Pinpoint the cell where the given text exists, returning its (X, Y) midpoint coordinate. 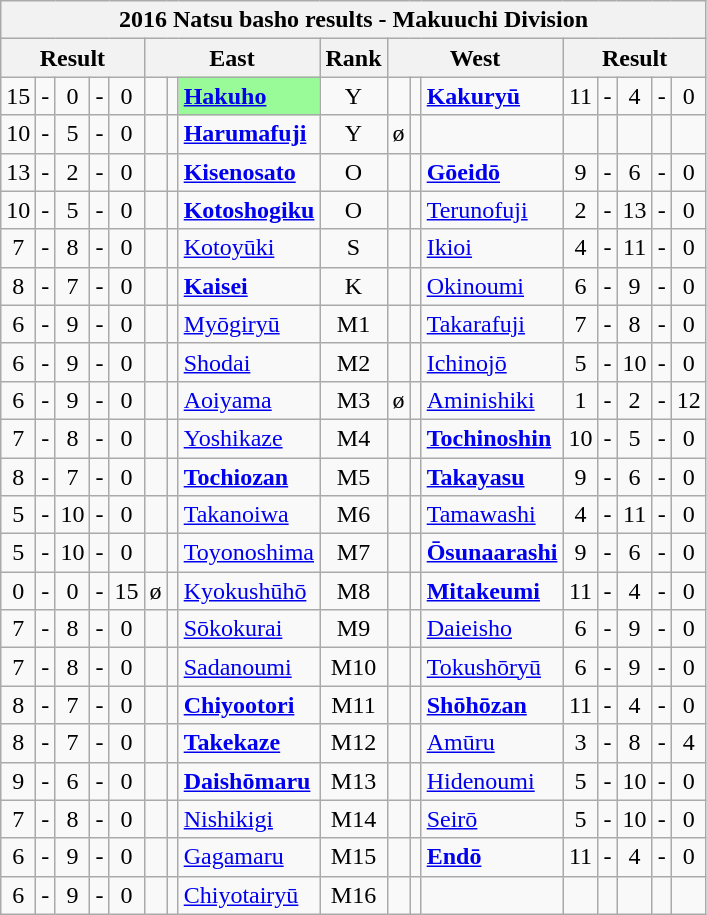
Gagamaru (249, 857)
1 (580, 400)
M12 (354, 743)
M4 (354, 438)
Rank (354, 58)
M6 (354, 515)
Aminishiki (492, 400)
Shodai (249, 362)
Chiyotairyū (249, 895)
Amūru (492, 743)
M9 (354, 629)
M11 (354, 705)
M14 (354, 819)
Sadanoumi (249, 667)
Takanoiwa (249, 515)
M13 (354, 781)
Tamawashi (492, 515)
M15 (354, 857)
Tochiozan (249, 477)
M1 (354, 324)
Ikioi (492, 248)
Takarafuji (492, 324)
M3 (354, 400)
Toyonoshima (249, 553)
Kakuryū (492, 96)
Harumafuji (249, 134)
Kotoyūki (249, 248)
M2 (354, 362)
Kisenosato (249, 172)
East (232, 58)
Tokushōryū (492, 667)
Ōsunaarashi (492, 553)
Daishōmaru (249, 781)
3 (580, 743)
Ichinojō (492, 362)
Kyokushūhō (249, 591)
M7 (354, 553)
Sōkokurai (249, 629)
Myōgiryū (249, 324)
Terunofuji (492, 210)
Gōeidō (492, 172)
2016 Natsu basho results - Makuuchi Division (354, 20)
West (475, 58)
Kaisei (249, 286)
M16 (354, 895)
M5 (354, 477)
Shōhōzan (492, 705)
Endō (492, 857)
Chiyootori (249, 705)
Tochinoshin (492, 438)
Takayasu (492, 477)
Seirō (492, 819)
Takekaze (249, 743)
Hakuho (249, 96)
K (354, 286)
Mitakeumi (492, 591)
Hidenoumi (492, 781)
S (354, 248)
Aoiyama (249, 400)
Yoshikaze (249, 438)
Kotoshogiku (249, 210)
M10 (354, 667)
Nishikigi (249, 819)
12 (688, 400)
Daieisho (492, 629)
M8 (354, 591)
Okinoumi (492, 286)
